From the cell containing the given text, extract its center point as [x, y] coordinate. 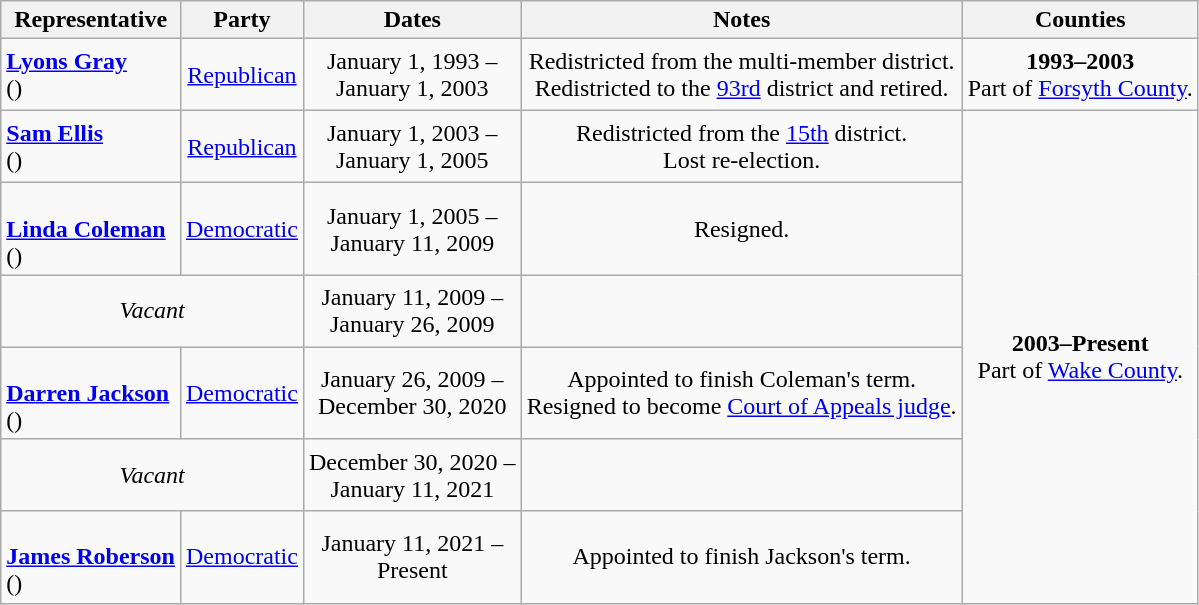
Appointed to finish Jackson's term. [742, 557]
January 1, 2003 – January 1, 2005 [412, 147]
January 11, 2009 – January 26, 2009 [412, 311]
January 11, 2021 – Present [412, 557]
James Roberson() [91, 557]
Linda Coleman() [91, 229]
Redistricted from the multi-member district. Redistricted to the 93rd district and retired. [742, 75]
Resigned. [742, 229]
Sam Ellis() [91, 147]
Counties [1080, 20]
Notes [742, 20]
January 26, 2009 – December 30, 2020 [412, 393]
Party [242, 20]
1993–2003 Part of Forsyth County. [1080, 75]
January 1, 1993 – January 1, 2003 [412, 75]
December 30, 2020 – January 11, 2021 [412, 475]
Representative [91, 20]
2003–Present Part of Wake County. [1080, 357]
Darren Jackson() [91, 393]
Redistricted from the 15th district. Lost re-election. [742, 147]
Appointed to finish Coleman's term. Resigned to become Court of Appeals judge. [742, 393]
Dates [412, 20]
Lyons Gray() [91, 75]
January 1, 2005 – January 11, 2009 [412, 229]
